Return [X, Y] of the center of cell containing provided text 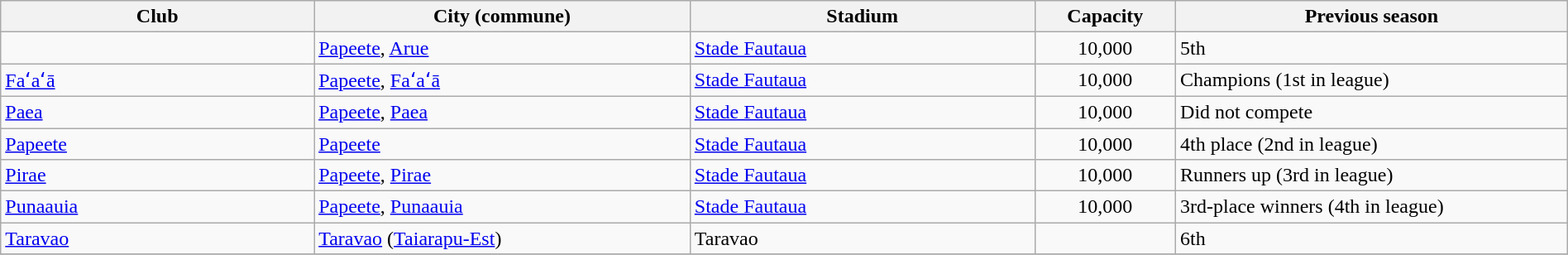
Papeete, Punaauia [503, 207]
6th [1372, 238]
5th [1372, 48]
Papeete, Faʻaʻā [503, 80]
Punaauia [157, 207]
City (commune) [503, 17]
Previous season [1372, 17]
Papeete, Arue [503, 48]
Faʻaʻā [157, 80]
Did not compete [1372, 112]
Stadium [862, 17]
Papeete, Pirae [503, 176]
Champions (1st in league) [1372, 80]
Runners up (3rd in league) [1372, 176]
Paea [157, 112]
3rd-place winners (4th in league) [1372, 207]
Pirae [157, 176]
Club [157, 17]
Papeete, Paea [503, 112]
4th place (2nd in league) [1372, 143]
Capacity [1105, 17]
Taravao (Taiarapu-Est) [503, 238]
